Output the (X, Y) coordinate of the center of the cell containing the given text.  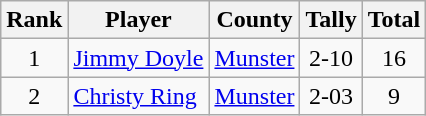
2 (34, 96)
County (254, 20)
2-03 (331, 96)
Rank (34, 20)
Total (394, 20)
Jimmy Doyle (138, 58)
1 (34, 58)
Tally (331, 20)
16 (394, 58)
Player (138, 20)
2-10 (331, 58)
9 (394, 96)
Christy Ring (138, 96)
